Search for the cell housing the specified text and yield its (X, Y) center coordinate. 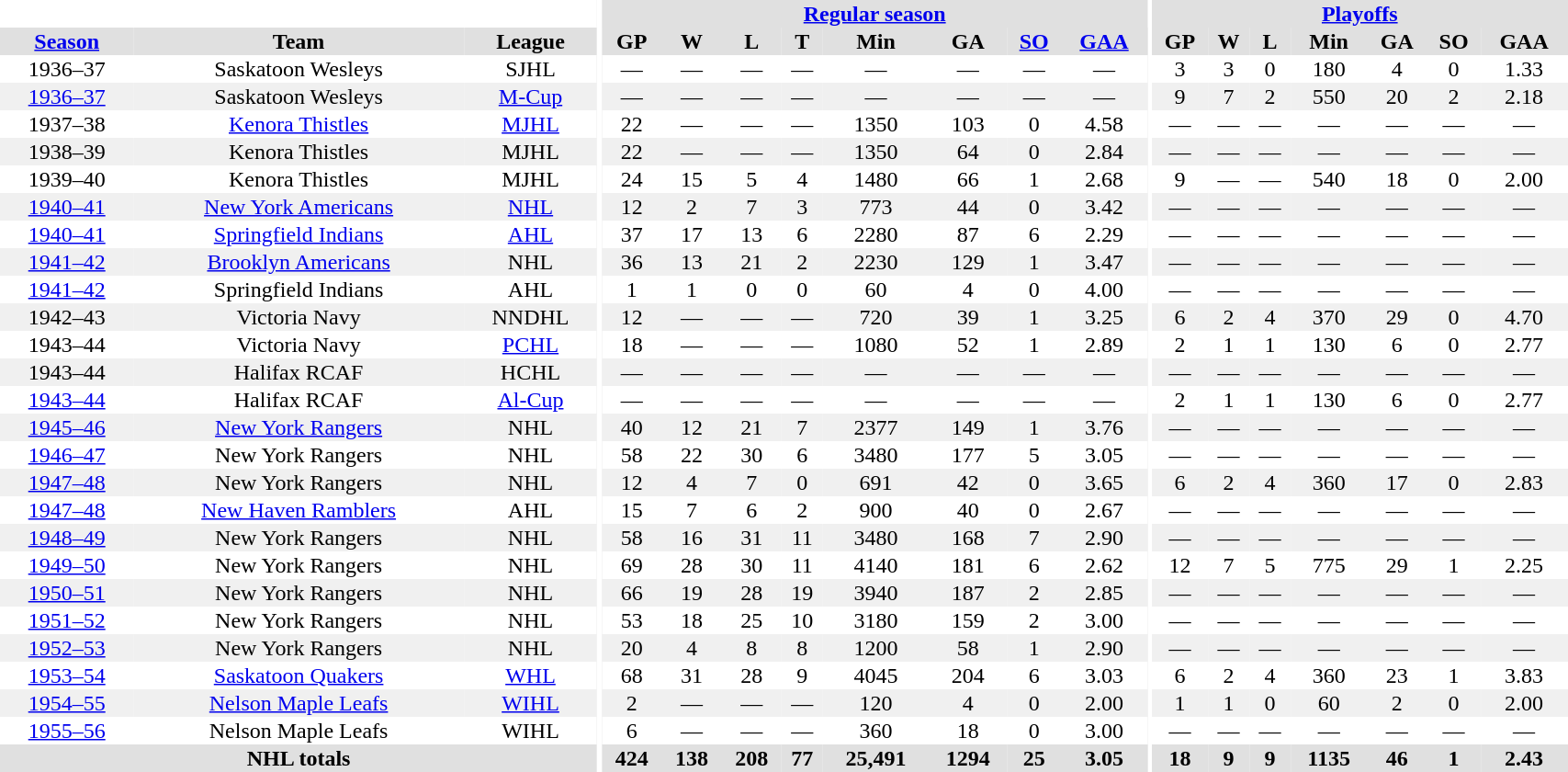
2.85 (1104, 593)
138 (691, 758)
Brooklyn Americans (298, 262)
1946–47 (66, 455)
1200 (876, 648)
WHL (531, 675)
New Haven Ramblers (298, 510)
2.25 (1525, 565)
1949–50 (66, 565)
1937–38 (66, 124)
77 (803, 758)
2.68 (1104, 179)
2.62 (1104, 565)
177 (968, 455)
Saskatoon Quakers (298, 675)
Playoffs (1359, 14)
1942–43 (66, 317)
370 (1328, 317)
720 (876, 317)
10 (803, 620)
3.42 (1104, 207)
1954–55 (66, 703)
1948–49 (66, 538)
3.76 (1104, 427)
42 (968, 482)
69 (632, 565)
44 (968, 207)
1080 (876, 345)
2280 (876, 234)
1952–53 (66, 648)
4.00 (1104, 289)
2.84 (1104, 152)
New York Americans (298, 207)
Season (66, 41)
129 (968, 262)
M-Cup (531, 96)
120 (876, 703)
64 (968, 152)
24 (632, 179)
3180 (876, 620)
4045 (876, 675)
103 (968, 124)
204 (968, 675)
87 (968, 234)
16 (691, 538)
149 (968, 427)
3.83 (1525, 675)
424 (632, 758)
Al-Cup (531, 400)
PCHL (531, 345)
775 (1328, 565)
2.67 (1104, 510)
181 (968, 565)
2377 (876, 427)
168 (968, 538)
2.89 (1104, 345)
208 (751, 758)
3.03 (1104, 675)
League (531, 41)
540 (1328, 179)
2.83 (1525, 482)
NNDHL (531, 317)
4140 (876, 565)
1955–56 (66, 731)
1294 (968, 758)
1953–54 (66, 675)
NHL totals (299, 758)
2.18 (1525, 96)
HCHL (531, 372)
46 (1396, 758)
1938–39 (66, 152)
36 (632, 262)
773 (876, 207)
39 (968, 317)
691 (876, 482)
4.70 (1525, 317)
1950–51 (66, 593)
1480 (876, 179)
1135 (1328, 758)
1939–40 (66, 179)
3.47 (1104, 262)
4.58 (1104, 124)
187 (968, 593)
2230 (876, 262)
68 (632, 675)
550 (1328, 96)
Team (298, 41)
52 (968, 345)
37 (632, 234)
SJHL (531, 69)
3940 (876, 593)
3.25 (1104, 317)
1.33 (1525, 69)
2.43 (1525, 758)
Regular season (874, 14)
T (803, 41)
180 (1328, 69)
2.29 (1104, 234)
900 (876, 510)
23 (1396, 675)
53 (632, 620)
1945–46 (66, 427)
3.65 (1104, 482)
159 (968, 620)
1951–52 (66, 620)
25,491 (876, 758)
